Scan for the cell matching the given text and deliver its [X, Y] coordinate at center. 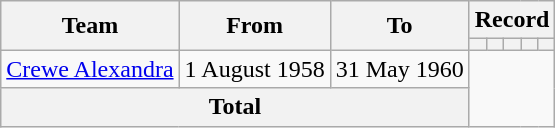
Record [512, 20]
Crewe Alexandra [90, 69]
1 August 1958 [254, 69]
Total [235, 107]
Team [90, 26]
To [400, 26]
31 May 1960 [400, 69]
From [254, 26]
